For the text-containing cell, return its midpoint in (X, Y) coordinate format. 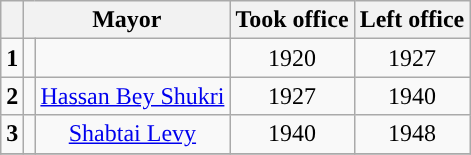
Left office (412, 20)
Shabtai Levy (132, 134)
Mayor (127, 20)
1920 (292, 58)
1 (12, 58)
Hassan Bey Shukri (132, 96)
3 (12, 134)
2 (12, 96)
1948 (412, 134)
Took office (292, 20)
